Find where the given text appears and provide that cell's center as [x, y] coordinate. 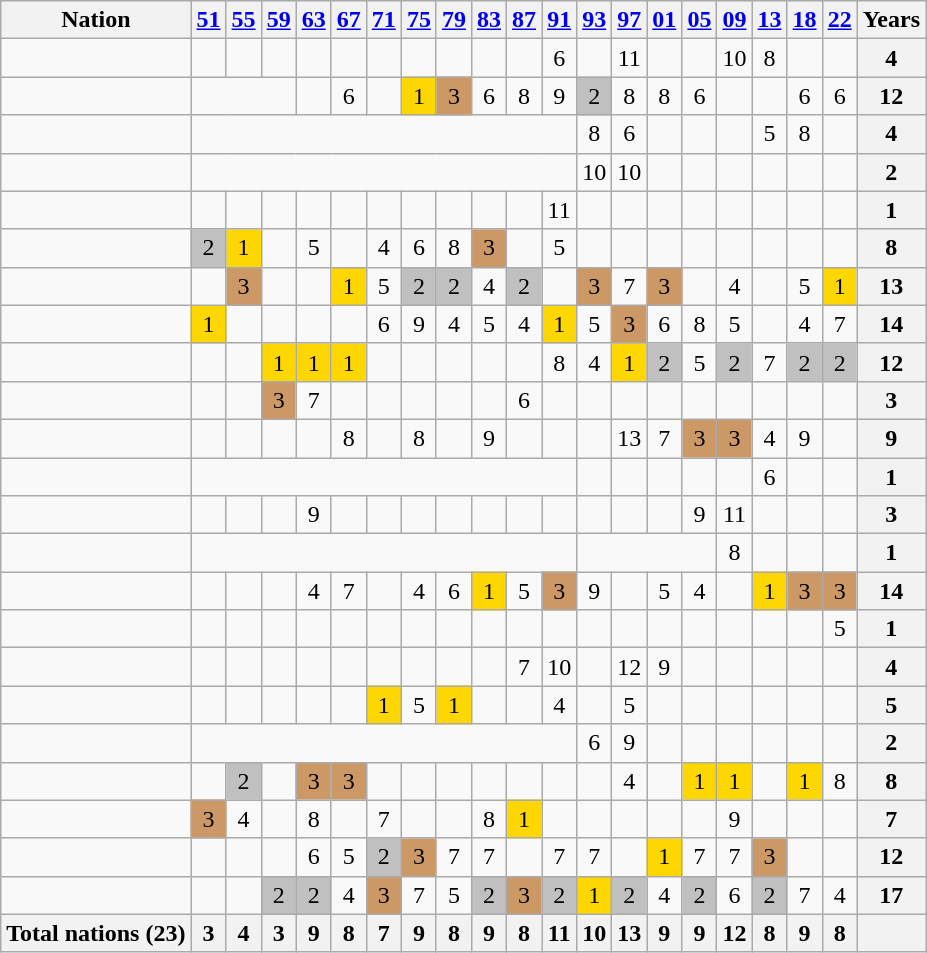
Years [891, 20]
91 [560, 20]
63 [314, 20]
97 [630, 20]
79 [454, 20]
Nation [96, 20]
93 [594, 20]
09 [734, 20]
75 [418, 20]
71 [384, 20]
67 [348, 20]
Total nations (23) [96, 933]
05 [700, 20]
83 [488, 20]
22 [840, 20]
51 [208, 20]
18 [804, 20]
55 [244, 20]
17 [891, 895]
87 [524, 20]
01 [664, 20]
59 [278, 20]
